Detect which cell encompasses the target text, then output its [x, y] center coordinate. 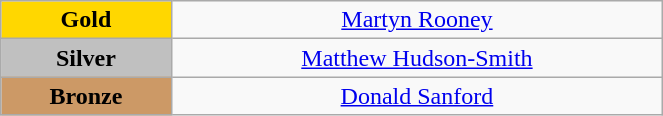
Matthew Hudson-Smith [417, 58]
Gold [86, 20]
Silver [86, 58]
Martyn Rooney [417, 20]
Donald Sanford [417, 96]
Bronze [86, 96]
